Return the (X, Y) coordinate for the center point of the cell that contains the specified text.  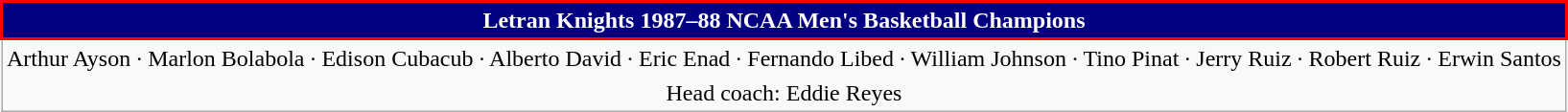
Letran Knights 1987–88 NCAA Men's Basketball Champions (784, 21)
Head coach: Eddie Reyes (784, 94)
